Locate the cell with the specified text and output its (x, y) center coordinate. 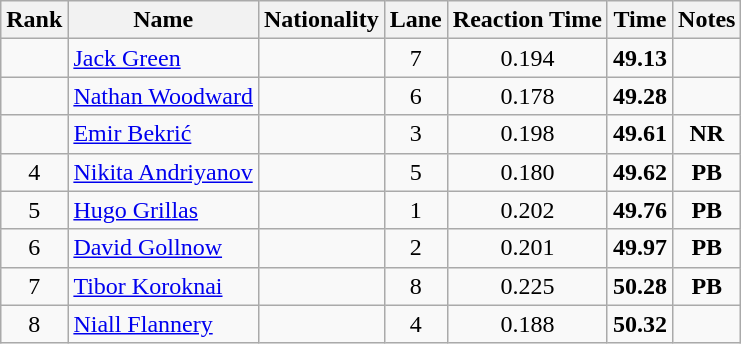
Emir Bekrić (164, 134)
49.97 (640, 248)
0.225 (527, 286)
Time (640, 20)
50.28 (640, 286)
Niall Flannery (164, 324)
49.76 (640, 210)
NR (707, 134)
Notes (707, 20)
0.198 (527, 134)
Jack Green (164, 58)
Name (164, 20)
Nationality (321, 20)
0.180 (527, 172)
Tibor Koroknai (164, 286)
0.202 (527, 210)
0.201 (527, 248)
1 (416, 210)
Rank (34, 20)
49.13 (640, 58)
49.61 (640, 134)
0.188 (527, 324)
49.28 (640, 96)
David Gollnow (164, 248)
50.32 (640, 324)
Nikita Andriyanov (164, 172)
Nathan Woodward (164, 96)
Reaction Time (527, 20)
2 (416, 248)
Hugo Grillas (164, 210)
0.178 (527, 96)
Lane (416, 20)
3 (416, 134)
0.194 (527, 58)
49.62 (640, 172)
